From the cell containing the given text, extract its center point as [x, y] coordinate. 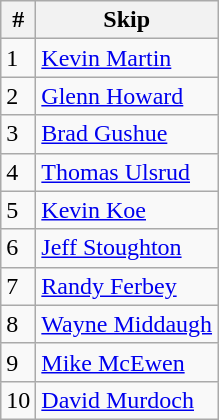
3 [18, 134]
Jeff Stoughton [127, 248]
9 [18, 362]
2 [18, 96]
David Murdoch [127, 400]
Thomas Ulsrud [127, 172]
5 [18, 210]
8 [18, 324]
6 [18, 248]
Mike McEwen [127, 362]
Brad Gushue [127, 134]
Kevin Martin [127, 58]
1 [18, 58]
Wayne Middaugh [127, 324]
Kevin Koe [127, 210]
10 [18, 400]
7 [18, 286]
Glenn Howard [127, 96]
Skip [127, 20]
# [18, 20]
4 [18, 172]
Randy Ferbey [127, 286]
